Pinpoint the cell where the given text exists, returning its [X, Y] midpoint coordinate. 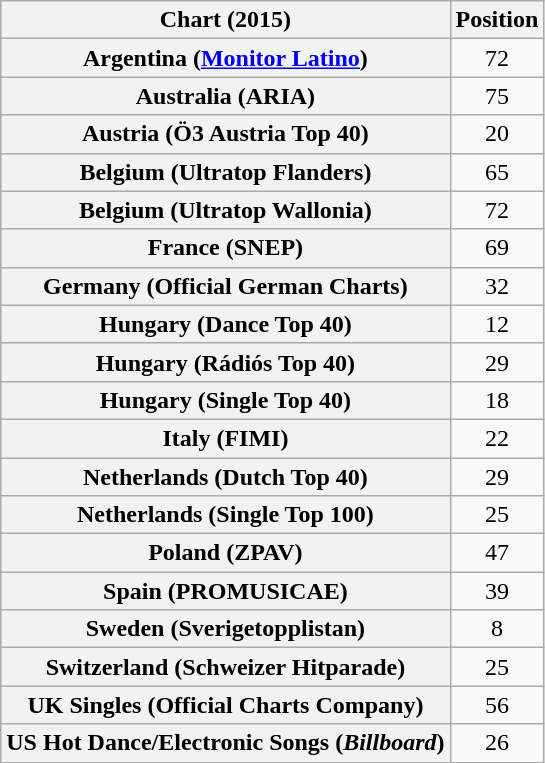
Switzerland (Schweizer Hitparade) [226, 667]
Netherlands (Dutch Top 40) [226, 477]
Netherlands (Single Top 100) [226, 515]
47 [497, 553]
26 [497, 743]
69 [497, 248]
56 [497, 705]
Italy (FIMI) [226, 438]
Sweden (Sverigetopplistan) [226, 629]
Poland (ZPAV) [226, 553]
22 [497, 438]
Austria (Ö3 Austria Top 40) [226, 134]
US Hot Dance/Electronic Songs (Billboard) [226, 743]
Chart (2015) [226, 20]
39 [497, 591]
France (SNEP) [226, 248]
65 [497, 172]
8 [497, 629]
Hungary (Dance Top 40) [226, 324]
Germany (Official German Charts) [226, 286]
Belgium (Ultratop Flanders) [226, 172]
12 [497, 324]
Hungary (Single Top 40) [226, 400]
Argentina (Monitor Latino) [226, 58]
Position [497, 20]
Hungary (Rádiós Top 40) [226, 362]
Spain (PROMUSICAE) [226, 591]
UK Singles (Official Charts Company) [226, 705]
Belgium (Ultratop Wallonia) [226, 210]
Australia (ARIA) [226, 96]
18 [497, 400]
20 [497, 134]
32 [497, 286]
75 [497, 96]
